Scan for the cell matching the given text and deliver its [X, Y] coordinate at center. 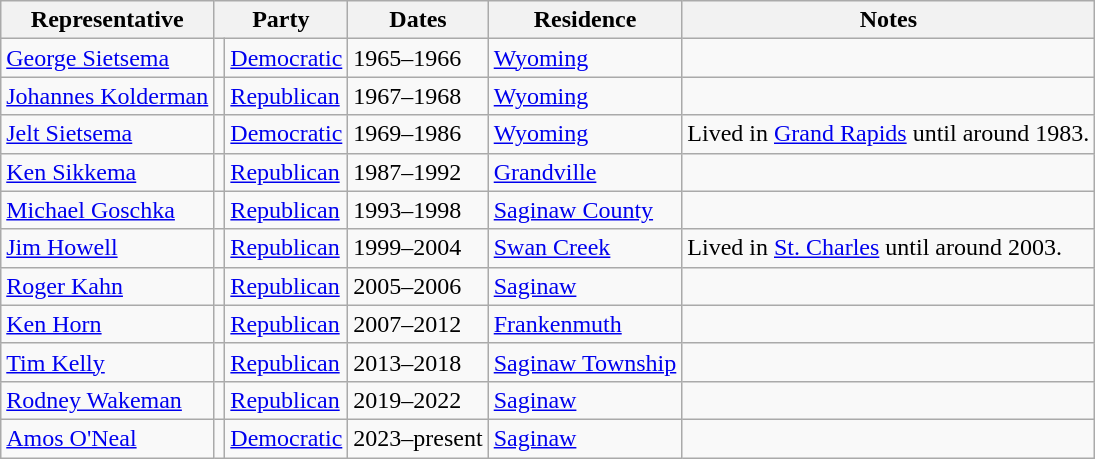
1969–1986 [418, 134]
2013–2018 [418, 362]
Ken Horn [108, 324]
1999–2004 [418, 248]
Jim Howell [108, 248]
2023–present [418, 438]
Lived in St. Charles until around 2003. [888, 248]
Residence [585, 20]
Johannes Kolderman [108, 96]
Roger Kahn [108, 286]
Notes [888, 20]
Saginaw County [585, 210]
Rodney Wakeman [108, 400]
2019–2022 [418, 400]
George Sietsema [108, 58]
Michael Goschka [108, 210]
Jelt Sietsema [108, 134]
Dates [418, 20]
Lived in Grand Rapids until around 1983. [888, 134]
Saginaw Township [585, 362]
Representative [108, 20]
Ken Sikkema [108, 172]
1965–1966 [418, 58]
Grandville [585, 172]
1993–1998 [418, 210]
Party [281, 20]
2007–2012 [418, 324]
Frankenmuth [585, 324]
Tim Kelly [108, 362]
Amos O'Neal [108, 438]
1987–1992 [418, 172]
Swan Creek [585, 248]
1967–1968 [418, 96]
2005–2006 [418, 286]
